Return (x, y) of the center of cell containing provided text 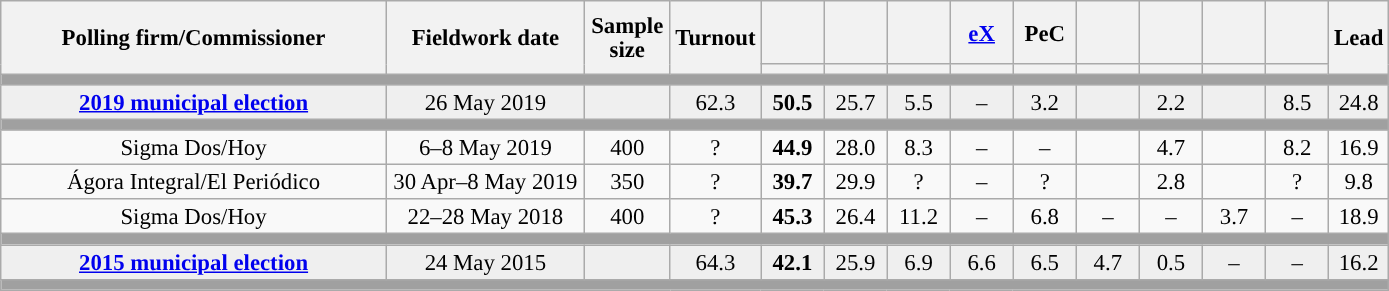
16.2 (1359, 262)
Turnout (716, 38)
25.9 (856, 262)
25.7 (856, 102)
0.5 (1170, 262)
39.7 (792, 182)
18.9 (1359, 218)
8.5 (1298, 102)
45.3 (792, 218)
2019 municipal election (194, 102)
42.1 (792, 262)
3.2 (1044, 102)
16.9 (1359, 148)
Lead (1359, 38)
29.9 (856, 182)
11.2 (918, 218)
6–8 May 2019 (485, 148)
PeC (1044, 32)
2.2 (1170, 102)
Sample size (627, 38)
350 (627, 182)
50.5 (792, 102)
26.4 (856, 218)
6.8 (1044, 218)
6.9 (918, 262)
30 Apr–8 May 2019 (485, 182)
8.2 (1298, 148)
6.5 (1044, 262)
2015 municipal election (194, 262)
24 May 2015 (485, 262)
8.3 (918, 148)
Fieldwork date (485, 38)
5.5 (918, 102)
6.6 (982, 262)
Polling firm/Commissioner (194, 38)
26 May 2019 (485, 102)
24.8 (1359, 102)
9.8 (1359, 182)
62.3 (716, 102)
64.3 (716, 262)
22–28 May 2018 (485, 218)
44.9 (792, 148)
28.0 (856, 148)
3.7 (1234, 218)
Ágora Integral/El Periódico (194, 182)
eX (982, 32)
2.8 (1170, 182)
